Find where the given text appears and provide that cell's center as (x, y) coordinate. 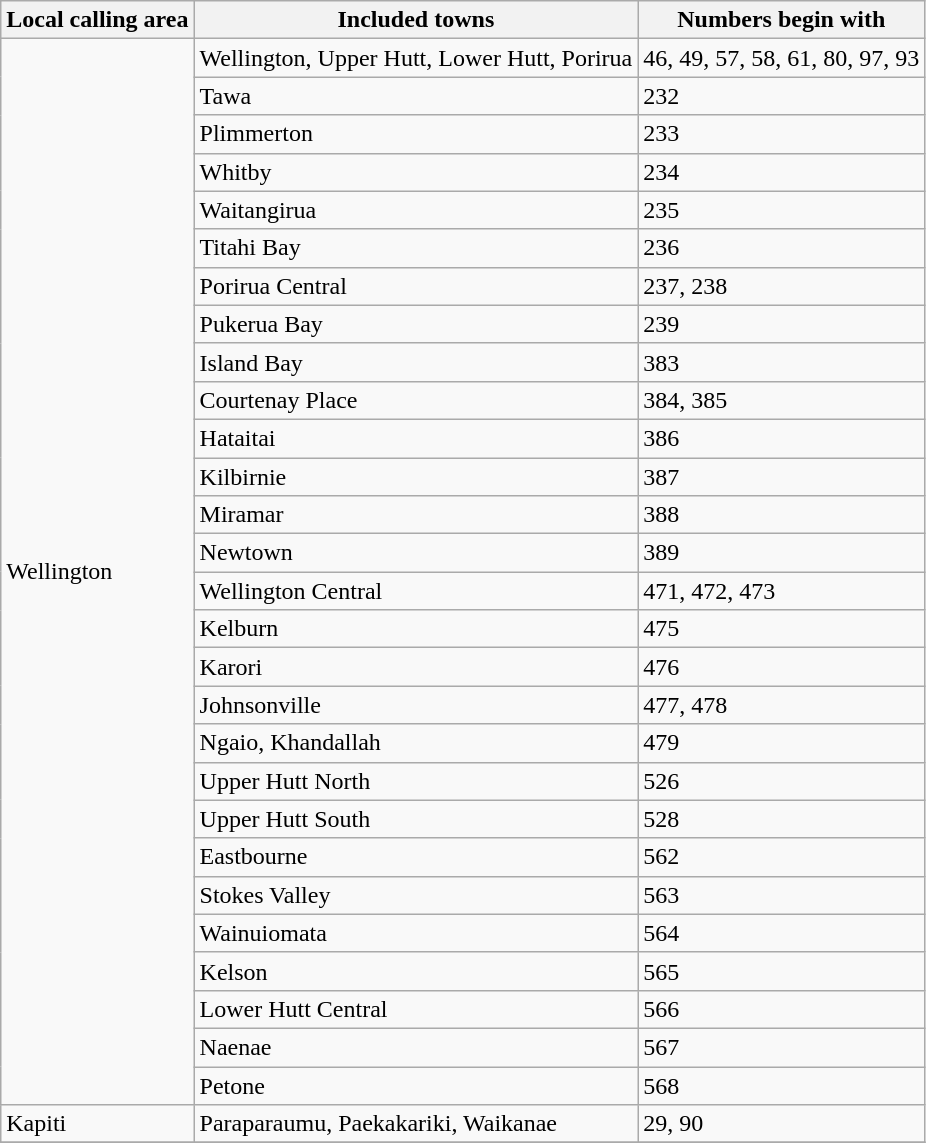
563 (782, 895)
233 (782, 134)
568 (782, 1085)
387 (782, 477)
Petone (416, 1085)
528 (782, 819)
Hataitai (416, 438)
567 (782, 1047)
Miramar (416, 515)
Local calling area (98, 20)
Wellington Central (416, 591)
Tawa (416, 96)
Wellington, Upper Hutt, Lower Hutt, Porirua (416, 58)
Eastbourne (416, 857)
Paraparaumu, Paekakariki, Waikanae (416, 1124)
Newtown (416, 553)
Wainuiomata (416, 933)
Karori (416, 667)
Plimmerton (416, 134)
564 (782, 933)
Kelburn (416, 629)
234 (782, 172)
Johnsonville (416, 705)
Titahi Bay (416, 248)
236 (782, 248)
235 (782, 210)
Upper Hutt North (416, 781)
46, 49, 57, 58, 61, 80, 97, 93 (782, 58)
566 (782, 1009)
386 (782, 438)
Lower Hutt Central (416, 1009)
565 (782, 971)
Numbers begin with (782, 20)
237, 238 (782, 286)
476 (782, 667)
Upper Hutt South (416, 819)
384, 385 (782, 400)
Ngaio, Khandallah (416, 743)
Whitby (416, 172)
Porirua Central (416, 286)
Kapiti (98, 1124)
477, 478 (782, 705)
Kelson (416, 971)
Naenae (416, 1047)
383 (782, 362)
239 (782, 324)
Kilbirnie (416, 477)
Waitangirua (416, 210)
526 (782, 781)
471, 472, 473 (782, 591)
Included towns (416, 20)
Wellington (98, 572)
389 (782, 553)
475 (782, 629)
Pukerua Bay (416, 324)
232 (782, 96)
Stokes Valley (416, 895)
29, 90 (782, 1124)
Courtenay Place (416, 400)
388 (782, 515)
562 (782, 857)
Island Bay (416, 362)
479 (782, 743)
